For the text-containing cell, return its midpoint in (x, y) coordinate format. 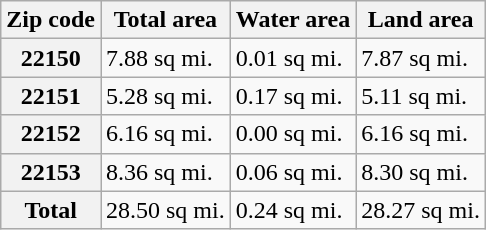
Total area (165, 20)
8.36 sq mi. (165, 172)
Water area (292, 20)
0.17 sq mi. (292, 96)
0.00 sq mi. (292, 134)
22151 (51, 96)
5.28 sq mi. (165, 96)
22150 (51, 58)
5.11 sq mi. (421, 96)
28.27 sq mi. (421, 210)
Total (51, 210)
Land area (421, 20)
7.87 sq mi. (421, 58)
22153 (51, 172)
22152 (51, 134)
0.24 sq mi. (292, 210)
8.30 sq mi. (421, 172)
Zip code (51, 20)
7.88 sq mi. (165, 58)
28.50 sq mi. (165, 210)
0.06 sq mi. (292, 172)
0.01 sq mi. (292, 58)
